Return (X, Y) of the center of cell containing provided text 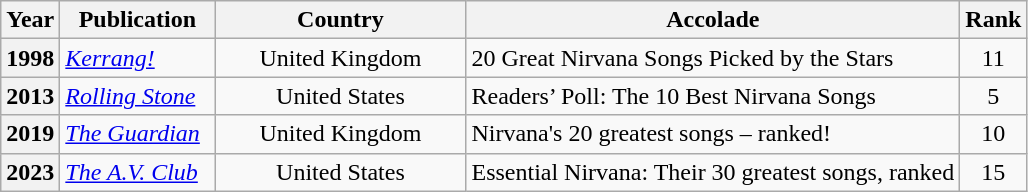
Readers’ Poll: The 10 Best Nirvana Songs (713, 96)
15 (994, 172)
The Guardian (138, 134)
5 (994, 96)
11 (994, 58)
Nirvana's 20 greatest songs – ranked! (713, 134)
1998 (30, 58)
Kerrang! (138, 58)
Year (30, 20)
20 Great Nirvana Songs Picked by the Stars (713, 58)
10 (994, 134)
2013 (30, 96)
Essential Nirvana: Their 30 greatest songs, ranked (713, 172)
2023 (30, 172)
Country (340, 20)
2019 (30, 134)
Publication (138, 20)
The A.V. Club (138, 172)
Rank (994, 20)
Accolade (713, 20)
Rolling Stone (138, 96)
